Determine the [X, Y] coordinate at the center of the cell enclosing the given text.  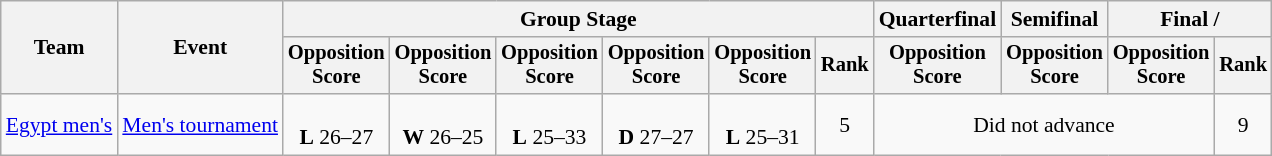
L 25–33 [550, 124]
Quarterfinal [938, 19]
Team [60, 48]
D 27–27 [656, 124]
5 [845, 124]
Group Stage [578, 19]
L 26–27 [336, 124]
9 [1243, 124]
W 26–25 [444, 124]
Final / [1190, 19]
Semifinal [1054, 19]
Event [200, 48]
Egypt men's [60, 124]
Men's tournament [200, 124]
Did not advance [1044, 124]
L 25–31 [762, 124]
